Output the (X, Y) coordinate of the center of the cell containing the given text.  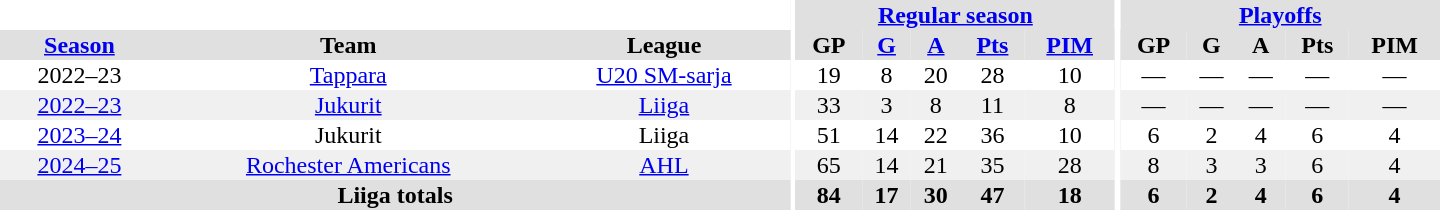
33 (829, 105)
84 (829, 195)
17 (886, 195)
Team (348, 45)
11 (992, 105)
Season (80, 45)
35 (992, 165)
U20 SM-sarja (664, 75)
2024–25 (80, 165)
36 (992, 135)
19 (829, 75)
20 (936, 75)
51 (829, 135)
18 (1070, 195)
AHL (664, 165)
21 (936, 165)
Liiga totals (395, 195)
Tappara (348, 75)
Playoffs (1280, 15)
65 (829, 165)
47 (992, 195)
Regular season (956, 15)
2023–24 (80, 135)
22 (936, 135)
30 (936, 195)
Rochester Americans (348, 165)
League (664, 45)
